Pinpoint the cell where the given text exists, returning its [x, y] midpoint coordinate. 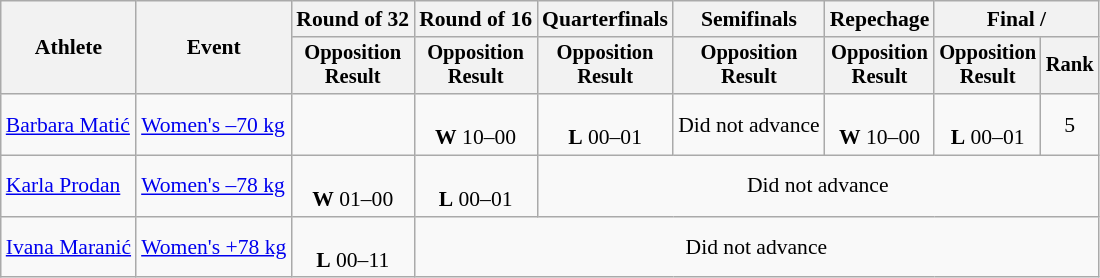
Women's +78 kg [214, 248]
Athlete [68, 48]
L 00–11 [352, 248]
Final / [1016, 19]
W 01–00 [352, 186]
Round of 16 [476, 19]
Round of 32 [352, 19]
Semifinals [749, 19]
Karla Prodan [68, 186]
Rank [1070, 66]
Repechage [880, 19]
Event [214, 48]
Ivana Maranić [68, 248]
Quarterfinals [605, 19]
Women's –78 kg [214, 186]
Women's –70 kg [214, 124]
5 [1070, 124]
Barbara Matić [68, 124]
